Search for the cell housing the specified text and yield its [X, Y] center coordinate. 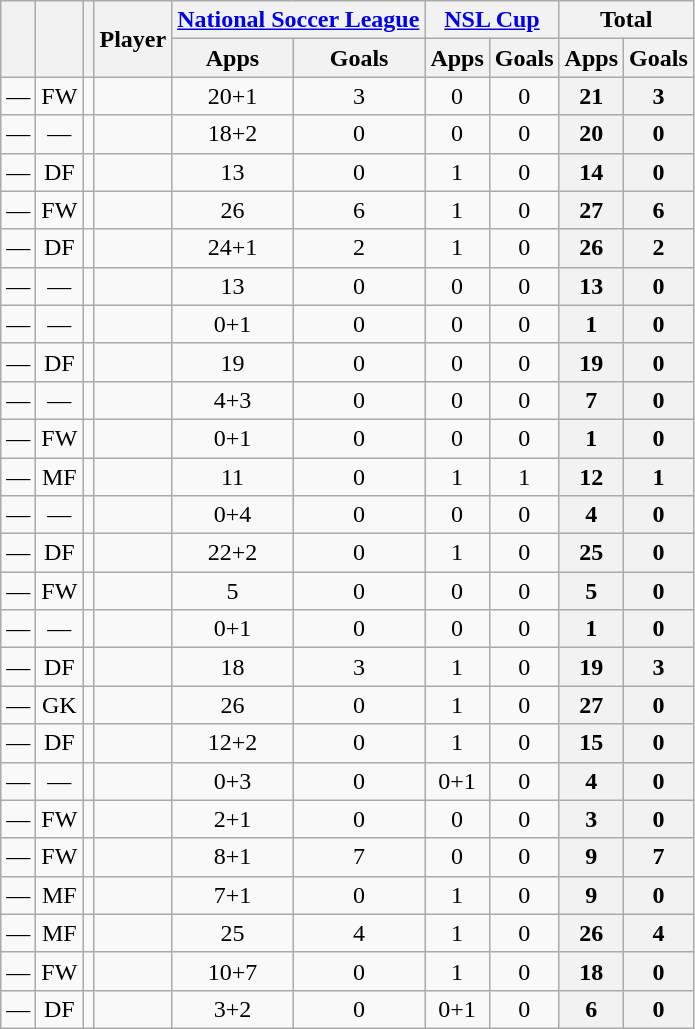
12 [591, 477]
20 [591, 134]
Player [133, 39]
10+7 [233, 971]
22+2 [233, 553]
3+2 [233, 1009]
GK [60, 705]
0+3 [233, 781]
24+1 [233, 248]
12+2 [233, 743]
14 [591, 172]
11 [233, 477]
21 [591, 96]
7+1 [233, 895]
20+1 [233, 96]
NSL Cup [492, 20]
2+1 [233, 819]
0+4 [233, 515]
15 [591, 743]
4+3 [233, 400]
8+1 [233, 857]
Total [626, 20]
18+2 [233, 134]
National Soccer League [298, 20]
